Search for the cell housing the specified text and yield its [x, y] center coordinate. 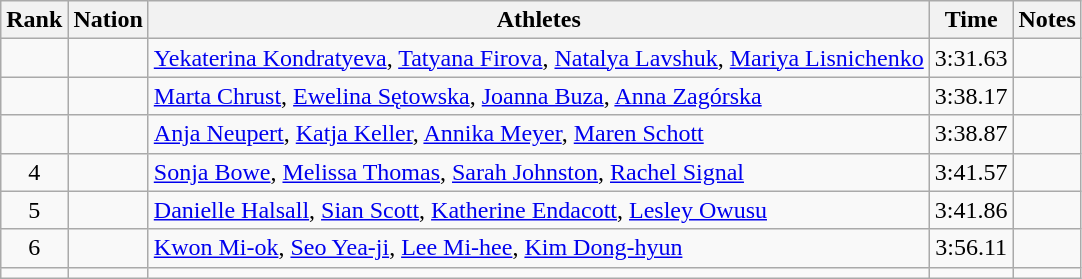
Marta Chrust, Ewelina Sętowska, Joanna Buza, Anna Zagórska [538, 96]
3:38.87 [971, 134]
Anja Neupert, Katja Keller, Annika Meyer, Maren Schott [538, 134]
Rank [34, 20]
3:38.17 [971, 96]
Nation [108, 20]
3:31.63 [971, 58]
Danielle Halsall, Sian Scott, Katherine Endacott, Lesley Owusu [538, 210]
Kwon Mi-ok, Seo Yea-ji, Lee Mi-hee, Kim Dong-hyun [538, 248]
3:56.11 [971, 248]
Athletes [538, 20]
6 [34, 248]
Notes [1047, 20]
Sonja Bowe, Melissa Thomas, Sarah Johnston, Rachel Signal [538, 172]
4 [34, 172]
3:41.57 [971, 172]
Time [971, 20]
Yekaterina Kondratyeva, Tatyana Firova, Natalya Lavshuk, Mariya Lisnichenko [538, 58]
3:41.86 [971, 210]
5 [34, 210]
